Locate the cell with the specified text and output its [x, y] center coordinate. 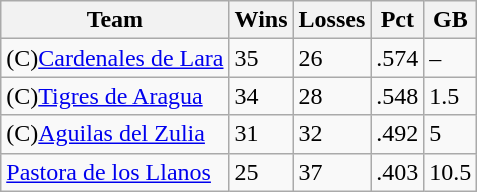
.492 [398, 134]
.403 [398, 172]
Pastora de los Llanos [115, 172]
34 [261, 96]
(C)Tigres de Aragua [115, 96]
Pct [398, 20]
.574 [398, 58]
25 [261, 172]
31 [261, 134]
35 [261, 58]
(C)Aguilas del Zulia [115, 134]
10.5 [450, 172]
Team [115, 20]
37 [332, 172]
1.5 [450, 96]
26 [332, 58]
5 [450, 134]
32 [332, 134]
GB [450, 20]
.548 [398, 96]
– [450, 58]
Wins [261, 20]
28 [332, 96]
Losses [332, 20]
(C)Cardenales de Lara [115, 58]
